Output the (x, y) coordinate of the center of the cell containing the given text.  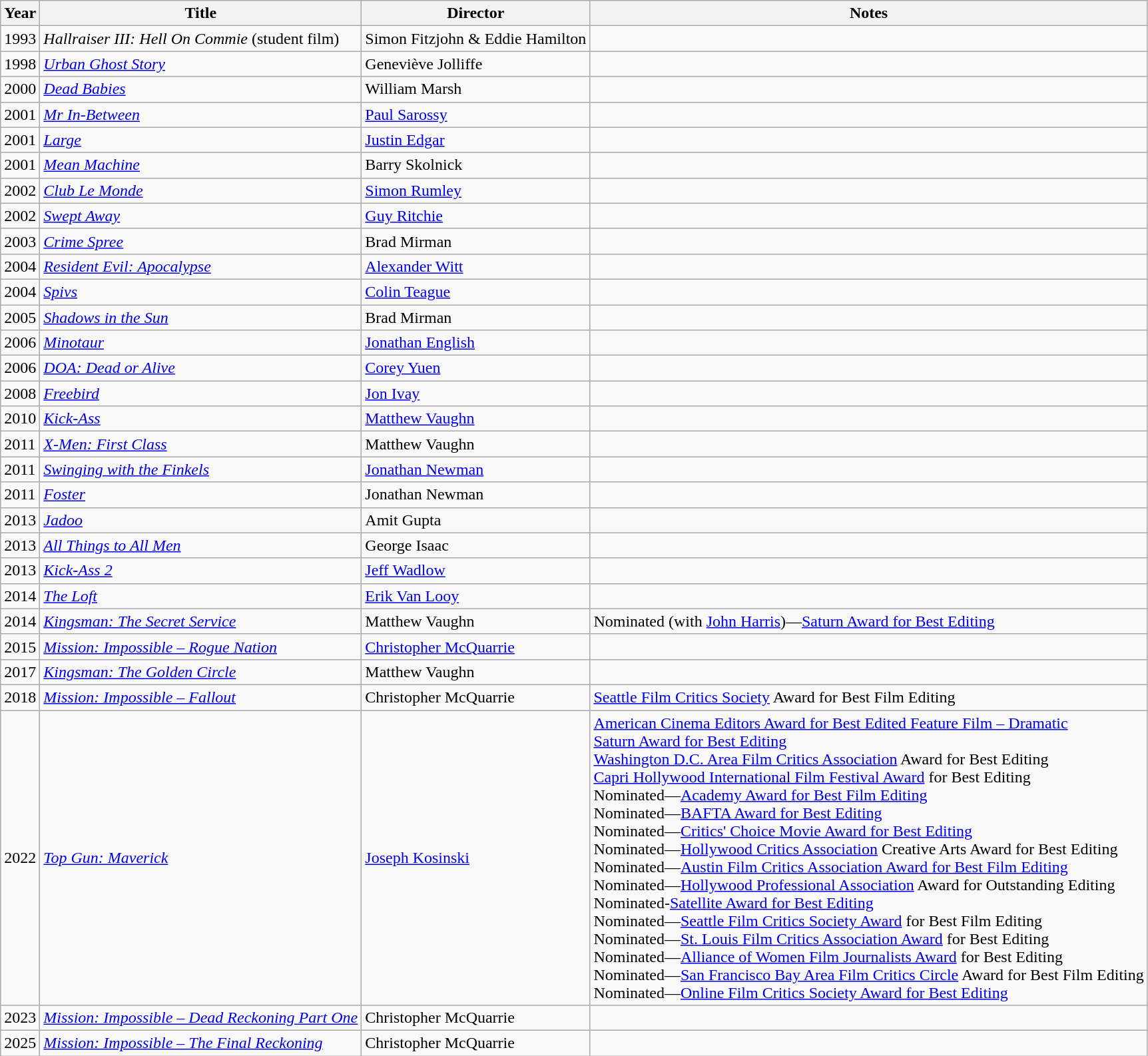
DOA: Dead or Alive (201, 368)
Shadows in the Sun (201, 318)
Mr In-Between (201, 115)
Year (20, 13)
Club Le Monde (201, 190)
Jon Ivay (475, 394)
2015 (20, 647)
Barry Skolnick (475, 165)
Simon Fitzjohn & Eddie Hamilton (475, 39)
Urban Ghost Story (201, 64)
Director (475, 13)
Mean Machine (201, 165)
Swept Away (201, 216)
Joseph Kosinski (475, 858)
2008 (20, 394)
2003 (20, 241)
Mission: Impossible – Dead Reckoning Part One (201, 1018)
2018 (20, 697)
Justin Edgar (475, 140)
Hallraiser III: Hell On Commie (student film) (201, 39)
Erik Van Looy (475, 596)
Kingsman: The Golden Circle (201, 672)
1993 (20, 39)
2022 (20, 858)
Kingsman: The Secret Service (201, 621)
Freebird (201, 394)
Dead Babies (201, 89)
Jadoo (201, 520)
2000 (20, 89)
Title (201, 13)
Kick-Ass 2 (201, 571)
2023 (20, 1018)
Mission: Impossible – Rogue Nation (201, 647)
Paul Sarossy (475, 115)
Jonathan English (475, 343)
Foster (201, 495)
Simon Rumley (475, 190)
Kick-Ass (201, 419)
Top Gun: Maverick (201, 858)
2025 (20, 1043)
The Loft (201, 596)
X-Men: First Class (201, 444)
Alexander Witt (475, 266)
Swinging with the Finkels (201, 469)
Large (201, 140)
Nominated (with John Harris)—Saturn Award for Best Editing (868, 621)
Amit Gupta (475, 520)
Crime Spree (201, 241)
Guy Ritchie (475, 216)
Colin Teague (475, 292)
Spivs (201, 292)
All Things to All Men (201, 545)
2017 (20, 672)
Resident Evil: Apocalypse (201, 266)
Corey Yuen (475, 368)
Minotaur (201, 343)
Jeff Wadlow (475, 571)
Notes (868, 13)
Mission: Impossible – Fallout (201, 697)
Seattle Film Critics Society Award for Best Film Editing (868, 697)
2005 (20, 318)
George Isaac (475, 545)
Mission: Impossible – The Final Reckoning (201, 1043)
2010 (20, 419)
Geneviève Jolliffe (475, 64)
1998 (20, 64)
William Marsh (475, 89)
